Search for the cell housing the specified text and yield its (x, y) center coordinate. 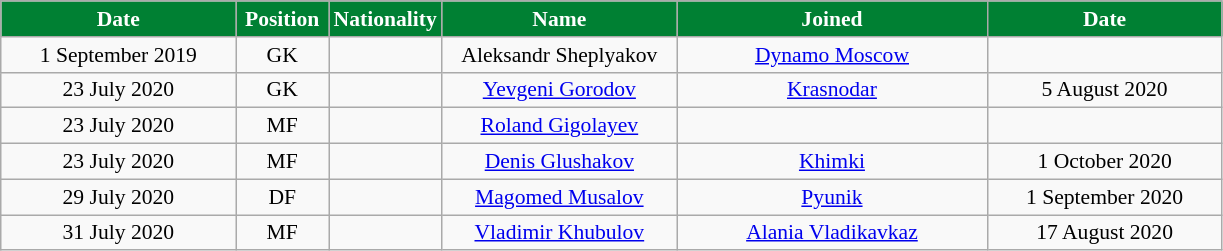
5 August 2020 (1104, 90)
Pyunik (832, 197)
Yevgeni Gorodov (560, 90)
Denis Glushakov (560, 162)
Aleksandr Sheplyakov (560, 55)
1 September 2020 (1104, 197)
Khimki (832, 162)
1 October 2020 (1104, 162)
Nationality (384, 19)
Krasnodar (832, 90)
Joined (832, 19)
Magomed Musalov (560, 197)
29 July 2020 (118, 197)
Name (560, 19)
Roland Gigolayev (560, 126)
1 September 2019 (118, 55)
DF (282, 197)
Dynamo Moscow (832, 55)
31 July 2020 (118, 233)
17 August 2020 (1104, 233)
Vladimir Khubulov (560, 233)
Alania Vladikavkaz (832, 233)
Position (282, 19)
